Output the [x, y] coordinate of the center of the cell containing the given text.  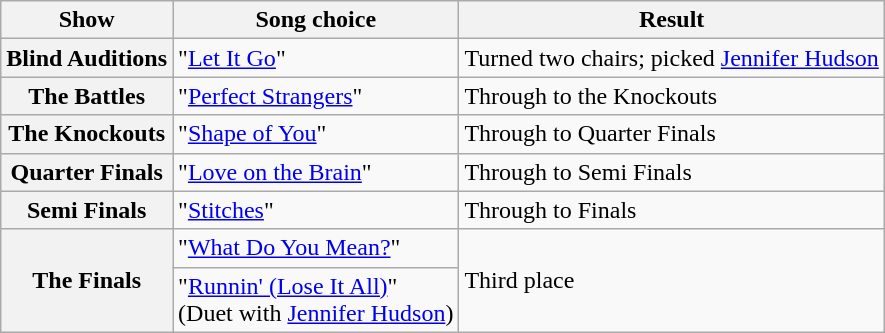
"Love on the Brain" [316, 172]
Quarter Finals [87, 172]
Show [87, 20]
The Knockouts [87, 134]
"Let It Go" [316, 58]
Song choice [316, 20]
Third place [672, 280]
Through to the Knockouts [672, 96]
Semi Finals [87, 210]
Through to Quarter Finals [672, 134]
Through to Semi Finals [672, 172]
Result [672, 20]
"Shape of You" [316, 134]
Through to Finals [672, 210]
"Stitches" [316, 210]
"What Do You Mean?" [316, 248]
"Runnin' (Lose It All)"(Duet with Jennifer Hudson) [316, 300]
The Finals [87, 280]
The Battles [87, 96]
"Perfect Strangers" [316, 96]
Turned two chairs; picked Jennifer Hudson [672, 58]
Blind Auditions [87, 58]
